Return the (X, Y) coordinate for the center point of the cell that contains the specified text.  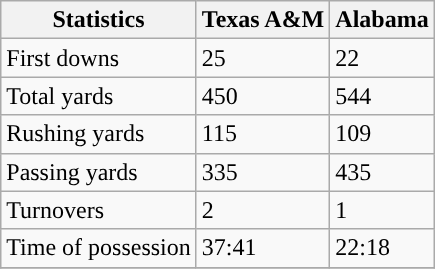
Rushing yards (99, 134)
Texas A&M (263, 20)
1 (382, 210)
37:41 (263, 248)
435 (382, 172)
Passing yards (99, 172)
Turnovers (99, 210)
450 (263, 96)
Time of possession (99, 248)
Alabama (382, 20)
109 (382, 134)
25 (263, 58)
2 (263, 210)
115 (263, 134)
544 (382, 96)
Statistics (99, 20)
22 (382, 58)
Total yards (99, 96)
First downs (99, 58)
335 (263, 172)
22:18 (382, 248)
